Return the (X, Y) coordinate for the center point of the cell that contains the specified text.  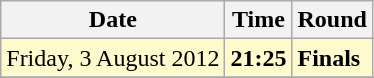
Round (332, 20)
Friday, 3 August 2012 (113, 58)
Time (258, 20)
Date (113, 20)
21:25 (258, 58)
Finals (332, 58)
